From the cell containing the given text, extract its center point as [X, Y] coordinate. 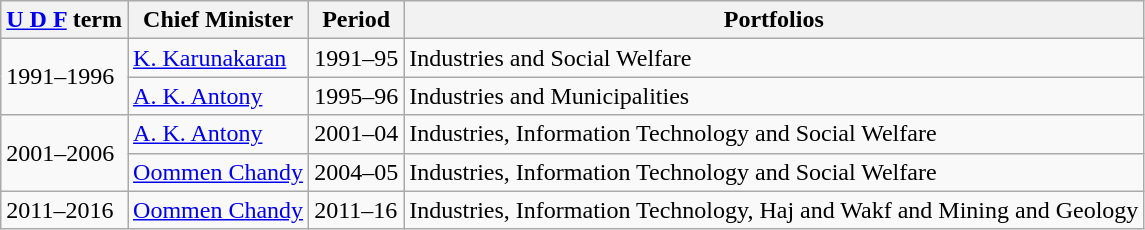
K. Karunakaran [218, 58]
2001–2006 [64, 153]
1991–1996 [64, 77]
2011–16 [356, 210]
1991–95 [356, 58]
U D F term [64, 20]
2011–2016 [64, 210]
1995–96 [356, 96]
Industries and Social Welfare [774, 58]
2001–04 [356, 134]
Industries, Information Technology, Haj and Wakf and Mining and Geology [774, 210]
Period [356, 20]
Portfolios [774, 20]
Industries and Municipalities [774, 96]
2004–05 [356, 172]
Chief Minister [218, 20]
